Provide the [X, Y] coordinate of the cell's center where the given text is located.  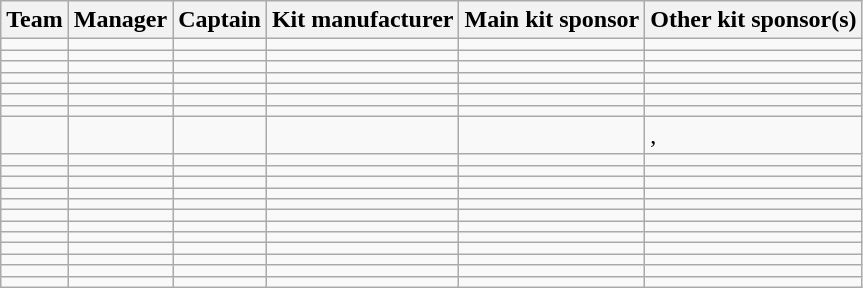
Team [35, 20]
Other kit sponsor(s) [754, 20]
Captain [220, 20]
Kit manufacturer [362, 20]
, [754, 135]
Manager [120, 20]
Main kit sponsor [552, 20]
